Pinpoint the cell where the given text exists, returning its [x, y] midpoint coordinate. 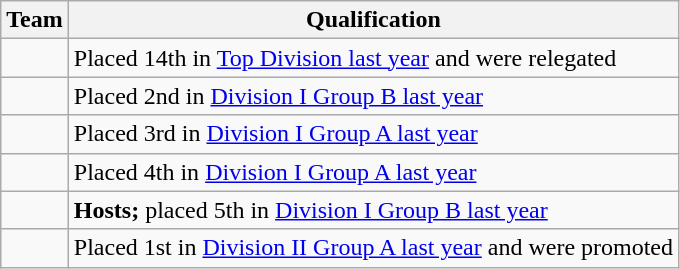
Team [35, 20]
Placed 2nd in Division I Group B last year [373, 96]
Placed 4th in Division I Group A last year [373, 172]
Placed 1st in Division II Group A last year and were promoted [373, 248]
Qualification [373, 20]
Hosts; placed 5th in Division I Group B last year [373, 210]
Placed 3rd in Division I Group A last year [373, 134]
Placed 14th in Top Division last year and were relegated [373, 58]
